From the cell containing the given text, extract its center point as [X, Y] coordinate. 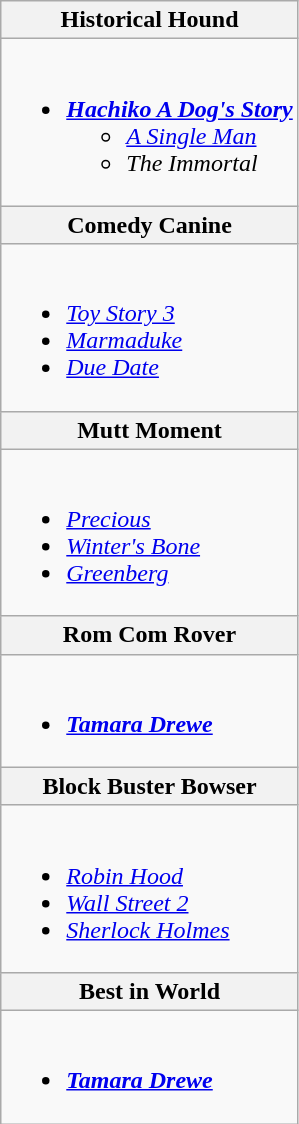
PreciousWinter's BoneGreenberg [150, 532]
Historical Hound [150, 20]
Rom Com Rover [150, 635]
Best in World [150, 991]
Toy Story 3MarmadukeDue Date [150, 328]
Hachiko A Dog's StoryA Single ManThe Immortal [150, 122]
Comedy Canine [150, 225]
Robin HoodWall Street 2Sherlock Holmes [150, 888]
Block Buster Bowser [150, 786]
Mutt Moment [150, 430]
